From the cell containing the given text, extract its center point as [X, Y] coordinate. 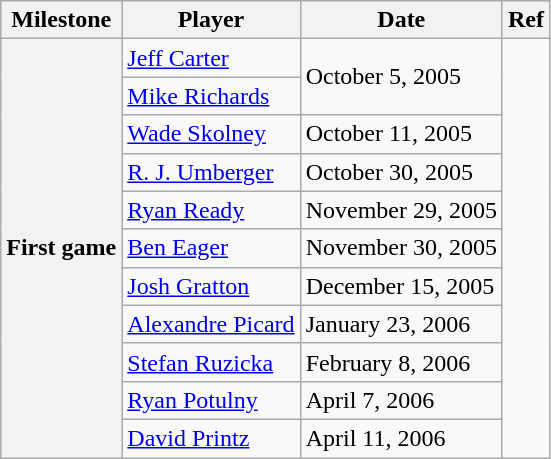
October 30, 2005 [401, 172]
Milestone [62, 20]
Mike Richards [211, 96]
Player [211, 20]
Date [401, 20]
December 15, 2005 [401, 286]
Ryan Ready [211, 210]
Ryan Potulny [211, 400]
February 8, 2006 [401, 362]
Stefan Ruzicka [211, 362]
October 11, 2005 [401, 134]
April 11, 2006 [401, 438]
David Printz [211, 438]
January 23, 2006 [401, 324]
November 29, 2005 [401, 210]
Wade Skolney [211, 134]
Ref [526, 20]
April 7, 2006 [401, 400]
R. J. Umberger [211, 172]
October 5, 2005 [401, 77]
Alexandre Picard [211, 324]
Josh Gratton [211, 286]
First game [62, 248]
Ben Eager [211, 248]
Jeff Carter [211, 58]
November 30, 2005 [401, 248]
